Return the (x, y) coordinate for the center point of the cell that contains the specified text.  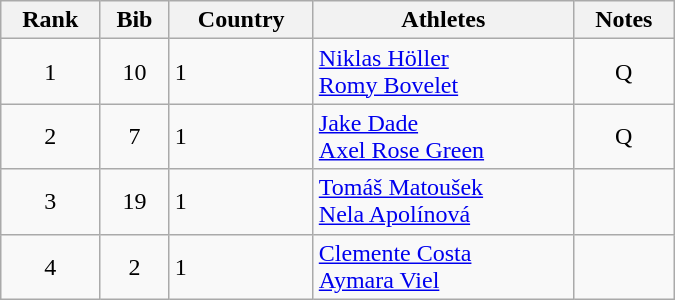
3 (50, 202)
10 (134, 72)
19 (134, 202)
Notes (624, 20)
4 (50, 266)
Niklas HöllerRomy Bovelet (443, 72)
7 (134, 136)
Rank (50, 20)
Bib (134, 20)
Athletes (443, 20)
Jake DadeAxel Rose Green (443, 136)
Country (241, 20)
Clemente Costa Aymara Viel (443, 266)
Tomáš MatoušekNela Apolínová (443, 202)
